Detect which cell encompasses the target text, then output its [x, y] center coordinate. 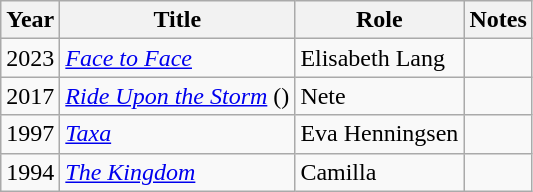
The Kingdom [178, 172]
2023 [30, 58]
Taxa [178, 134]
Camilla [380, 172]
Elisabeth Lang [380, 58]
Nete [380, 96]
Face to Face [178, 58]
Title [178, 20]
Eva Henningsen [380, 134]
1994 [30, 172]
Notes [498, 20]
2017 [30, 96]
Year [30, 20]
Role [380, 20]
Ride Upon the Storm () [178, 96]
1997 [30, 134]
